For the text-containing cell, return its midpoint in (X, Y) coordinate format. 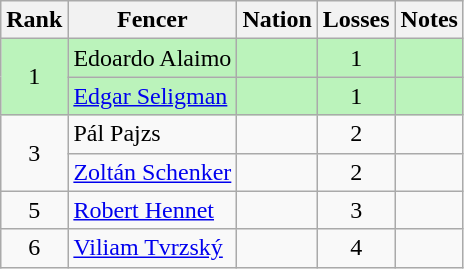
Notes (429, 20)
5 (34, 210)
Fencer (152, 20)
Edoardo Alaimo (152, 58)
6 (34, 248)
Rank (34, 20)
Robert Hennet (152, 210)
Losses (356, 20)
4 (356, 248)
Zoltán Schenker (152, 172)
Pál Pajzs (152, 134)
Nation (277, 20)
Edgar Seligman (152, 96)
Viliam Tvrzský (152, 248)
